Extract the [x, y] coordinate from the center of the cell holding the provided text.  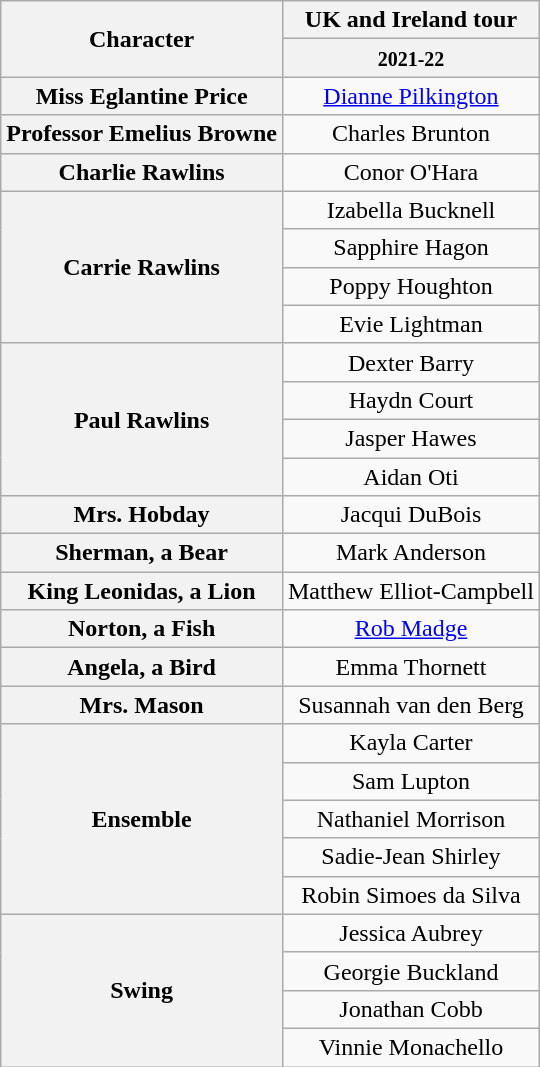
Carrie Rawlins [142, 267]
Rob Madge [410, 629]
Dianne Pilkington [410, 96]
Professor Emelius Browne [142, 134]
Dexter Barry [410, 362]
Georgie Buckland [410, 971]
Jasper Hawes [410, 438]
Miss Eglantine Price [142, 96]
Emma Thornett [410, 667]
Mrs. Hobday [142, 515]
Sam Lupton [410, 781]
Conor O'Hara [410, 172]
Nathaniel Morrison [410, 819]
Norton, a Fish [142, 629]
Haydn Court [410, 400]
King Leonidas, a Lion [142, 591]
Matthew Elliot-Campbell [410, 591]
Poppy Houghton [410, 286]
Sherman, a Bear [142, 553]
Swing [142, 990]
Jessica Aubrey [410, 933]
2021-22 [410, 58]
Ensemble [142, 819]
Charles Brunton [410, 134]
Sapphire Hagon [410, 248]
Susannah van den Berg [410, 705]
Aidan Oti [410, 477]
Paul Rawlins [142, 419]
Vinnie Monachello [410, 1047]
UK and Ireland tour [410, 20]
Kayla Carter [410, 743]
Mark Anderson [410, 553]
Jonathan Cobb [410, 1009]
Evie Lightman [410, 324]
Robin Simoes da Silva [410, 895]
Character [142, 39]
Izabella Bucknell [410, 210]
Angela, a Bird [142, 667]
Mrs. Mason [142, 705]
Jacqui DuBois [410, 515]
Sadie-Jean Shirley [410, 857]
Charlie Rawlins [142, 172]
